Detect which cell encompasses the target text, then output its [x, y] center coordinate. 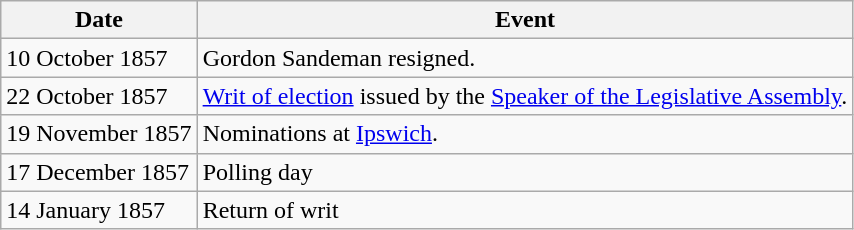
19 November 1857 [99, 134]
Date [99, 20]
Return of writ [525, 210]
Polling day [525, 172]
22 October 1857 [99, 96]
Nominations at Ipswich. [525, 134]
Event [525, 20]
Writ of election issued by the Speaker of the Legislative Assembly. [525, 96]
14 January 1857 [99, 210]
17 December 1857 [99, 172]
10 October 1857 [99, 58]
Gordon Sandeman resigned. [525, 58]
